Identify which cell holds the provided text, then report its [x, y] central coordinate. 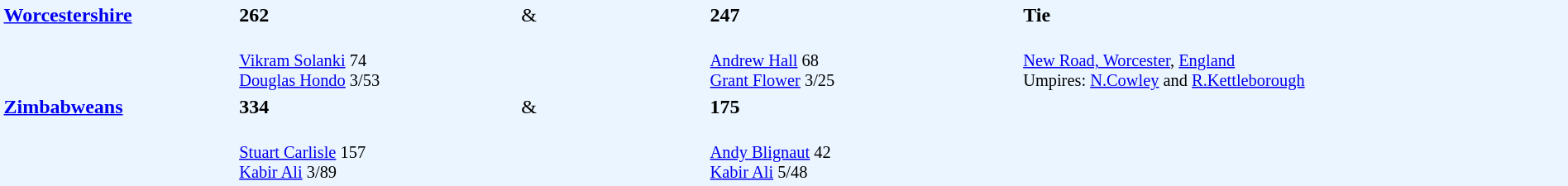
Worcestershire [119, 47]
Andrew Hall 68 Grant Flower 3/25 [864, 61]
247 [864, 15]
262 [378, 15]
Vikram Solanki 74 Douglas Hondo 3/53 [378, 61]
334 [378, 107]
New Road, Worcester, England Umpires: N.Cowley and R.Kettleborough [1293, 107]
Tie [1293, 15]
175 [864, 107]
Zimbabweans [119, 139]
Andy Blignaut 42 Kabir Ali 5/48 [864, 152]
Stuart Carlisle 157 Kabir Ali 3/89 [378, 152]
